Pinpoint the cell where the given text exists, returning its [X, Y] midpoint coordinate. 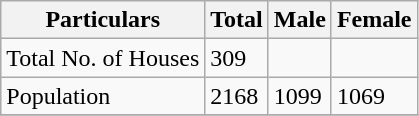
Population [103, 96]
Total [237, 20]
309 [237, 58]
1099 [300, 96]
Total No. of Houses [103, 58]
Female [374, 20]
Particulars [103, 20]
Male [300, 20]
2168 [237, 96]
1069 [374, 96]
